Extract the [X, Y] coordinate from the center of the cell holding the provided text.  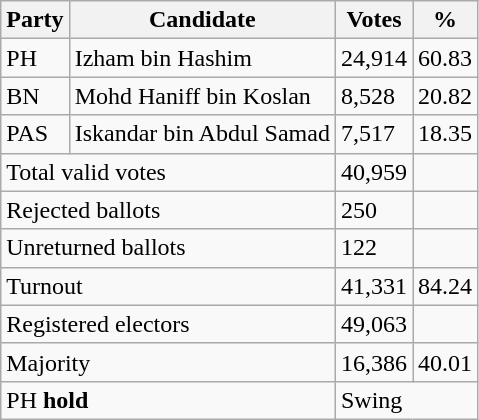
84.24 [446, 286]
PH hold [168, 400]
Izham bin Hashim [202, 58]
Candidate [202, 20]
41,331 [374, 286]
Registered electors [168, 324]
122 [374, 248]
60.83 [446, 58]
Total valid votes [168, 172]
40,959 [374, 172]
Majority [168, 362]
20.82 [446, 96]
250 [374, 210]
Unreturned ballots [168, 248]
Iskandar bin Abdul Samad [202, 134]
Mohd Haniff bin Koslan [202, 96]
Swing [406, 400]
% [446, 20]
Votes [374, 20]
18.35 [446, 134]
16,386 [374, 362]
Rejected ballots [168, 210]
24,914 [374, 58]
PH [35, 58]
7,517 [374, 134]
8,528 [374, 96]
49,063 [374, 324]
Party [35, 20]
PAS [35, 134]
Turnout [168, 286]
40.01 [446, 362]
BN [35, 96]
